Identify which cell holds the provided text, then report its (X, Y) central coordinate. 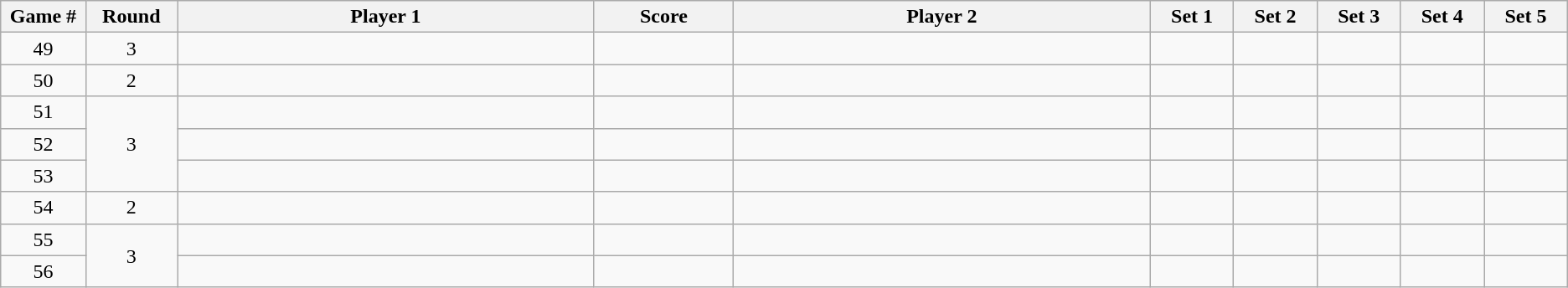
Set 3 (1359, 17)
55 (44, 239)
49 (44, 49)
51 (44, 112)
52 (44, 144)
Set 1 (1192, 17)
53 (44, 176)
Set 2 (1276, 17)
56 (44, 271)
Game # (44, 17)
54 (44, 208)
Score (663, 17)
50 (44, 80)
Player 2 (941, 17)
Set 5 (1526, 17)
Set 4 (1442, 17)
Round (131, 17)
Player 1 (386, 17)
